Search for the cell housing the specified text and yield its (X, Y) center coordinate. 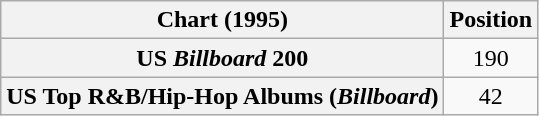
Chart (1995) (222, 20)
Position (491, 20)
190 (491, 58)
US Top R&B/Hip-Hop Albums (Billboard) (222, 96)
42 (491, 96)
US Billboard 200 (222, 58)
